Find where the given text appears and provide that cell's center as (X, Y) coordinate. 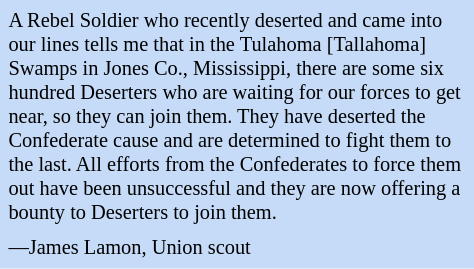
—James Lamon, Union scout (236, 248)
